Extract the (x, y) coordinate from the center of the cell holding the provided text.  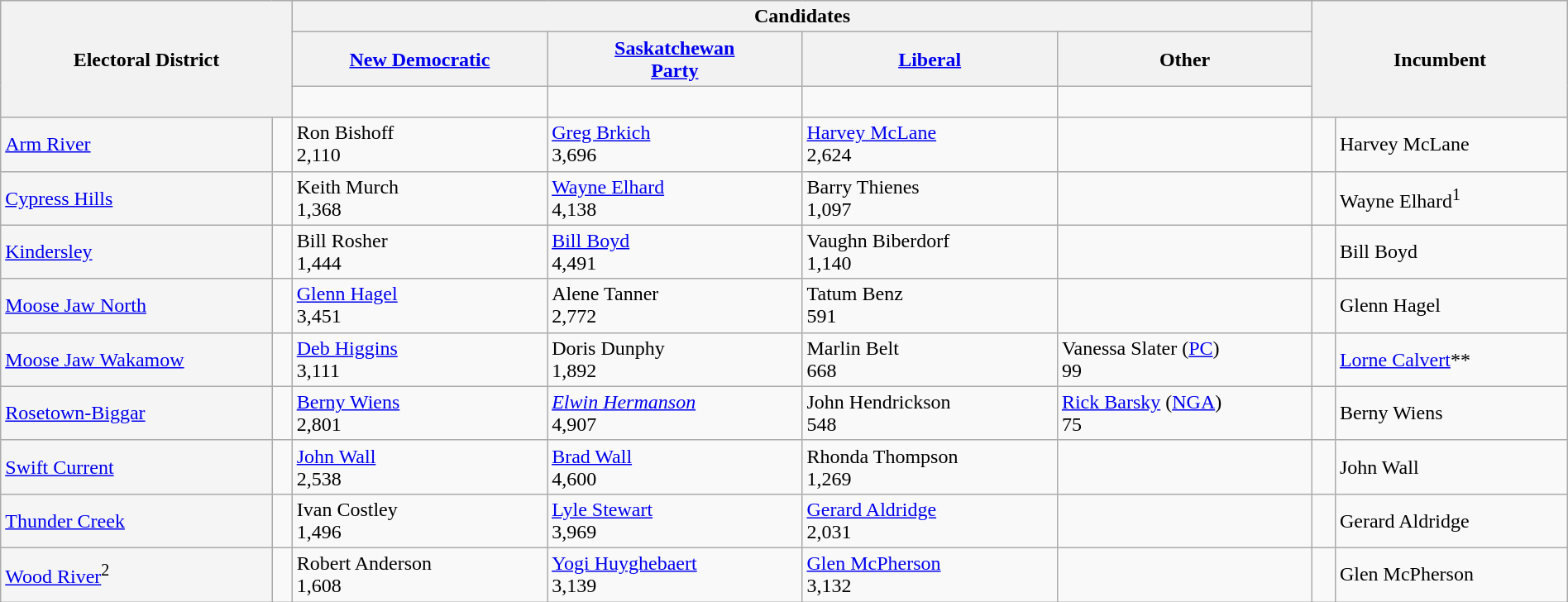
Gerard Aldridge (1451, 521)
John Wall2,538 (419, 466)
Glenn Hagel3,451 (419, 306)
Berny Wiens (1451, 413)
Alene Tanner2,772 (675, 306)
Bill Boyd (1451, 251)
Yogi Huyghebaert3,139 (675, 574)
Rhonda Thompson1,269 (930, 466)
Candidates (802, 17)
Thunder Creek (136, 521)
Deb Higgins3,111 (419, 359)
Incumbent (1440, 60)
John Wall (1451, 466)
Lorne Calvert** (1451, 359)
Swift Current (136, 466)
Kindersley (136, 251)
Bill Boyd4,491 (675, 251)
Tatum Benz591 (930, 306)
Rick Barsky (NGA)75 (1184, 413)
Rosetown-Biggar (136, 413)
Brad Wall4,600 (675, 466)
Barry Thienes1,097 (930, 198)
Glenn Hagel (1451, 306)
Vanessa Slater (PC)99 (1184, 359)
Doris Dunphy1,892 (675, 359)
Ron Bishoff2,110 (419, 144)
Moose Jaw Wakamow (136, 359)
Berny Wiens2,801 (419, 413)
Glen McPherson3,132 (930, 574)
New Democratic (419, 60)
John Hendrickson548 (930, 413)
Robert Anderson1,608 (419, 574)
Ivan Costley1,496 (419, 521)
Wayne Elhard4,138 (675, 198)
Gerard Aldridge2,031 (930, 521)
Lyle Stewart3,969 (675, 521)
Harvey McLane (1451, 144)
Harvey McLane2,624 (930, 144)
Keith Murch1,368 (419, 198)
Liberal (930, 60)
Other (1184, 60)
Moose Jaw North (136, 306)
Cypress Hills (136, 198)
Marlin Belt668 (930, 359)
Wayne Elhard1 (1451, 198)
SaskatchewanParty (675, 60)
Greg Brkich3,696 (675, 144)
Vaughn Biberdorf1,140 (930, 251)
Arm River (136, 144)
Wood River2 (136, 574)
Bill Rosher1,444 (419, 251)
Elwin Hermanson4,907 (675, 413)
Electoral District (146, 60)
Glen McPherson (1451, 574)
